Find where the given text appears and provide that cell's center as (x, y) coordinate. 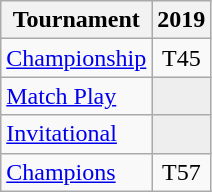
Match Play (76, 96)
Championship (76, 58)
T45 (182, 58)
2019 (182, 20)
Champions (76, 172)
Invitational (76, 134)
Tournament (76, 20)
T57 (182, 172)
